Find where the given text appears and provide that cell's center as [X, Y] coordinate. 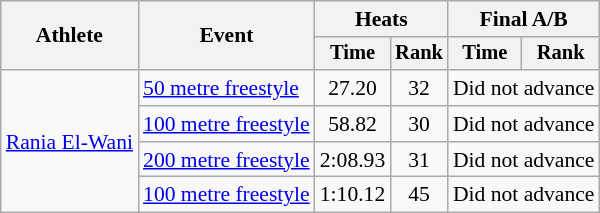
32 [419, 88]
Final A/B [524, 19]
Heats [382, 19]
31 [419, 160]
200 metre freestyle [226, 160]
27.20 [352, 88]
Event [226, 36]
Athlete [70, 36]
45 [419, 195]
2:08.93 [352, 160]
58.82 [352, 124]
50 metre freestyle [226, 88]
Rania El-Wani [70, 141]
30 [419, 124]
1:10.12 [352, 195]
